Identify which cell holds the provided text, then report its [X, Y] central coordinate. 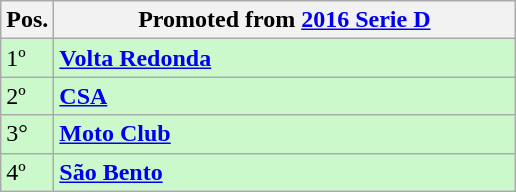
CSA [284, 96]
Promoted from 2016 Serie D [284, 20]
1º [28, 58]
3° [28, 134]
São Bento [284, 172]
2º [28, 96]
Pos. [28, 20]
4º [28, 172]
Moto Club [284, 134]
Volta Redonda [284, 58]
